Determine the (x, y) coordinate at the center of the cell enclosing the given text.  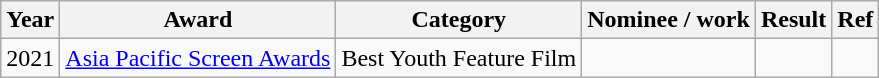
Result (793, 20)
Year (30, 20)
2021 (30, 58)
Asia Pacific Screen Awards (198, 58)
Best Youth Feature Film (459, 58)
Nominee / work (669, 20)
Award (198, 20)
Ref (856, 20)
Category (459, 20)
